Detect which cell encompasses the target text, then output its [x, y] center coordinate. 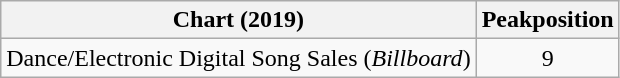
Peakposition [548, 20]
9 [548, 58]
Dance/Electronic Digital Song Sales (Billboard) [238, 58]
Chart (2019) [238, 20]
